Determine the [X, Y] coordinate at the center of the cell enclosing the given text.  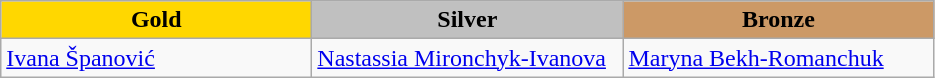
Nastassia Mironchyk-Ivanova [468, 58]
Bronze [778, 20]
Ivana Španović [156, 58]
Maryna Bekh-Romanchuk [778, 58]
Silver [468, 20]
Gold [156, 20]
